Pinpoint the cell where the given text exists, returning its [x, y] midpoint coordinate. 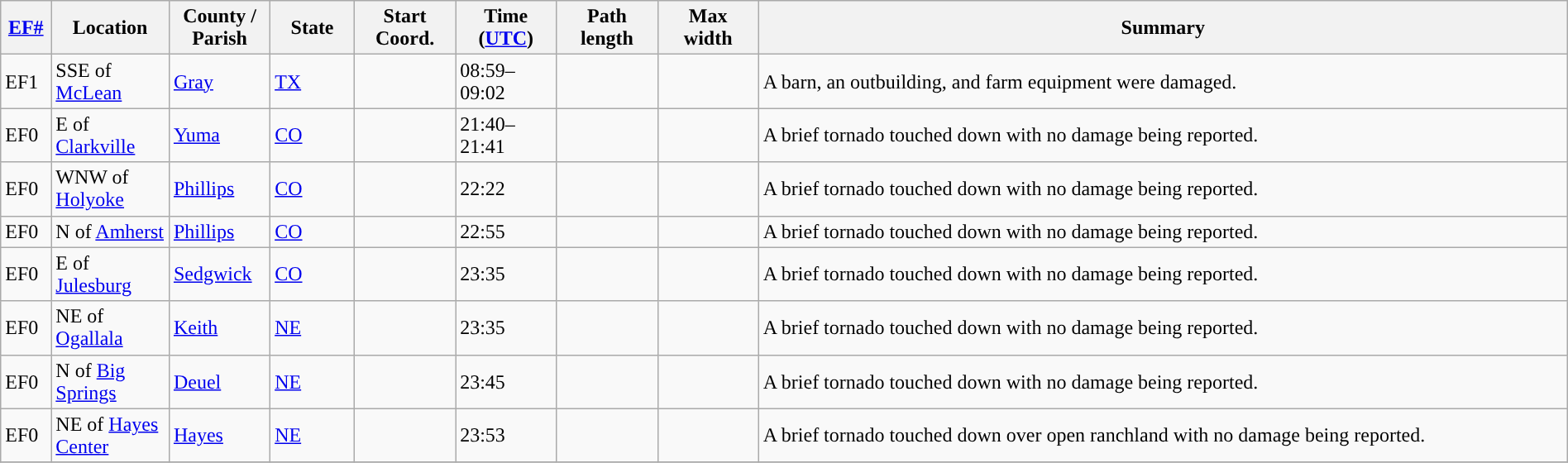
N of Amherst [111, 231]
NE of Hayes Center [111, 435]
21:40–21:41 [506, 136]
Path length [607, 28]
Location [111, 28]
Sedgwick [219, 274]
EF# [26, 28]
Summary [1163, 28]
WNW of Holyoke [111, 189]
22:22 [506, 189]
Keith [219, 327]
N of Big Springs [111, 382]
23:45 [506, 382]
A brief tornado touched down over open ranchland with no damage being reported. [1163, 435]
TX [313, 81]
A barn, an outbuilding, and farm equipment were damaged. [1163, 81]
State [313, 28]
E of Julesburg [111, 274]
EF1 [26, 81]
22:55 [506, 231]
Hayes [219, 435]
23:53 [506, 435]
Gray [219, 81]
Time (UTC) [506, 28]
SSE of McLean [111, 81]
Max width [708, 28]
E of Clarkville [111, 136]
NE of Ogallala [111, 327]
Start Coord. [404, 28]
County / Parish [219, 28]
08:59–09:02 [506, 81]
Yuma [219, 136]
Deuel [219, 382]
